Output the (x, y) coordinate of the center of the cell containing the given text.  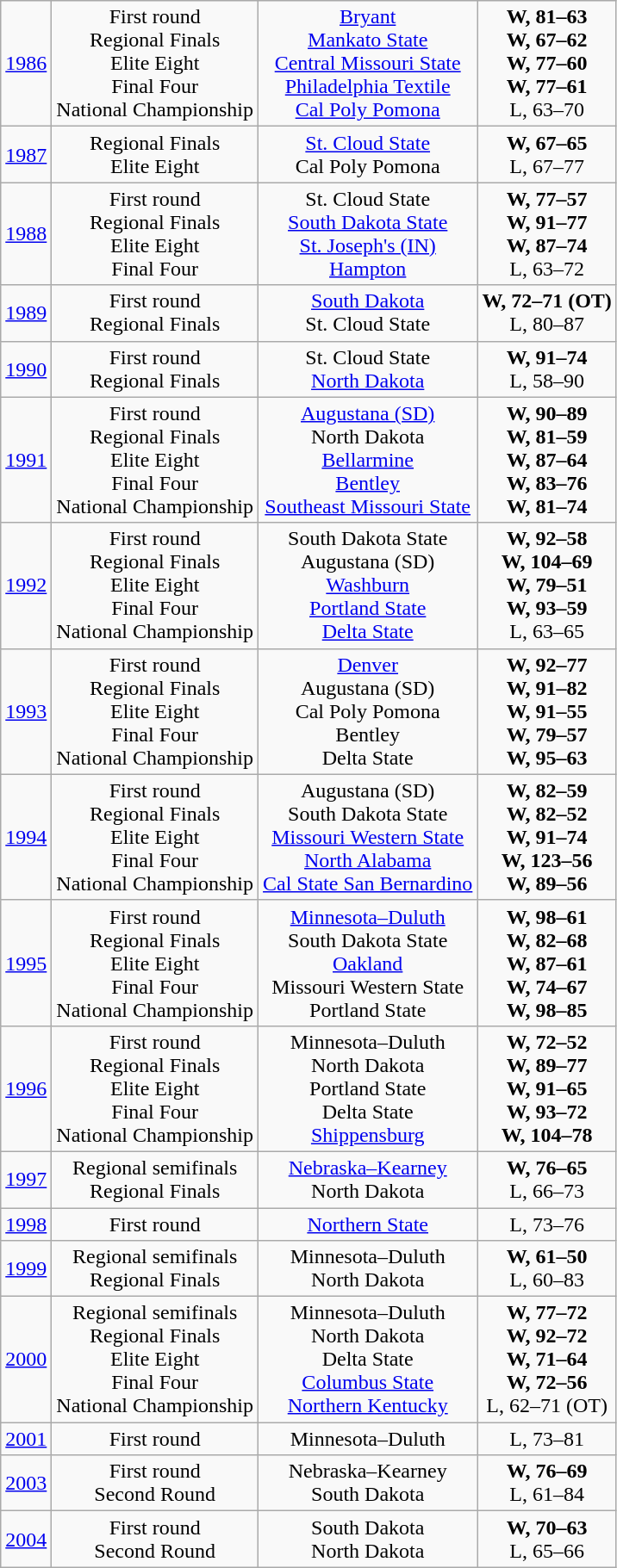
1986 (26, 64)
W, 61–50L, 60–83 (547, 1269)
W, 67–65L, 67–77 (547, 155)
2004 (26, 1540)
Augustana (SD)North DakotaBellarmineBentleySoutheast Missouri State (368, 460)
1990 (26, 369)
W, 92–77W, 91–82W, 91–55W, 79–57W, 95–63 (547, 711)
1987 (26, 155)
W, 81–63W, 67–62W, 77–60W, 77–61L, 63–70 (547, 64)
L, 73–81 (547, 1439)
DenverAugustana (SD)Cal Poly PomonaBentleyDelta State (368, 711)
Augustana (SD)South Dakota StateMissouri Western StateNorth AlabamaCal State San Bernardino (368, 837)
1989 (26, 313)
L, 73–76 (547, 1224)
Minnesota–Duluth (368, 1439)
First roundRegional FinalsElite EightFinal Four (155, 234)
2000 (26, 1360)
W, 98–61W, 82–68W, 87–61W, 74–67W, 98–85 (547, 963)
South DakotaNorth Dakota (368, 1540)
Minnesota–DuluthNorth DakotaPortland StateDelta StateShippensburg (368, 1088)
1993 (26, 711)
1992 (26, 586)
1999 (26, 1269)
W, 82–59W, 82–52W, 91–74W, 123–56W, 89–56 (547, 837)
Regional FinalsElite Eight (155, 155)
1988 (26, 234)
W, 76–65L, 66–73 (547, 1180)
St. Cloud StateNorth Dakota (368, 369)
1997 (26, 1180)
Minnesota–DuluthNorth Dakota (368, 1269)
Regional semifinalsRegional FinalsElite EightFinal FourNational Championship (155, 1360)
W, 77–57W, 91–77W, 87–74L, 63–72 (547, 234)
BryantMankato StateCentral Missouri StatePhiladelphia TextileCal Poly Pomona (368, 64)
1991 (26, 460)
W, 77–72W, 92–72W, 71–64W, 72–56L, 62–71 (OT) (547, 1360)
St. Cloud StateCal Poly Pomona (368, 155)
W, 90–89W, 81–59W, 87–64W, 83–76W, 81–74 (547, 460)
W, 76–69L, 61–84 (547, 1483)
1996 (26, 1088)
1998 (26, 1224)
St. Cloud StateSouth Dakota StateSt. Joseph's (IN)Hampton (368, 234)
South Dakota StateAugustana (SD)WashburnPortland StateDelta State (368, 586)
W, 92–58W, 104–69W, 79–51W, 93–59L, 63–65 (547, 586)
1995 (26, 963)
W, 72–52W, 89–77W, 91–65W, 93–72W, 104–78 (547, 1088)
Minnesota–DuluthNorth DakotaDelta StateColumbus StateNorthern Kentucky (368, 1360)
2003 (26, 1483)
Northern State (368, 1224)
2001 (26, 1439)
W, 72–71 (OT)L, 80–87 (547, 313)
South DakotaSt. Cloud State (368, 313)
W, 91–74L, 58–90 (547, 369)
Nebraska–KearneySouth Dakota (368, 1483)
1994 (26, 837)
W, 70–63L, 65–66 (547, 1540)
Minnesota–DuluthSouth Dakota StateOaklandMissouri Western StatePortland State (368, 963)
Nebraska–KearneyNorth Dakota (368, 1180)
